Output the (X, Y) coordinate of the center of the cell containing the given text.  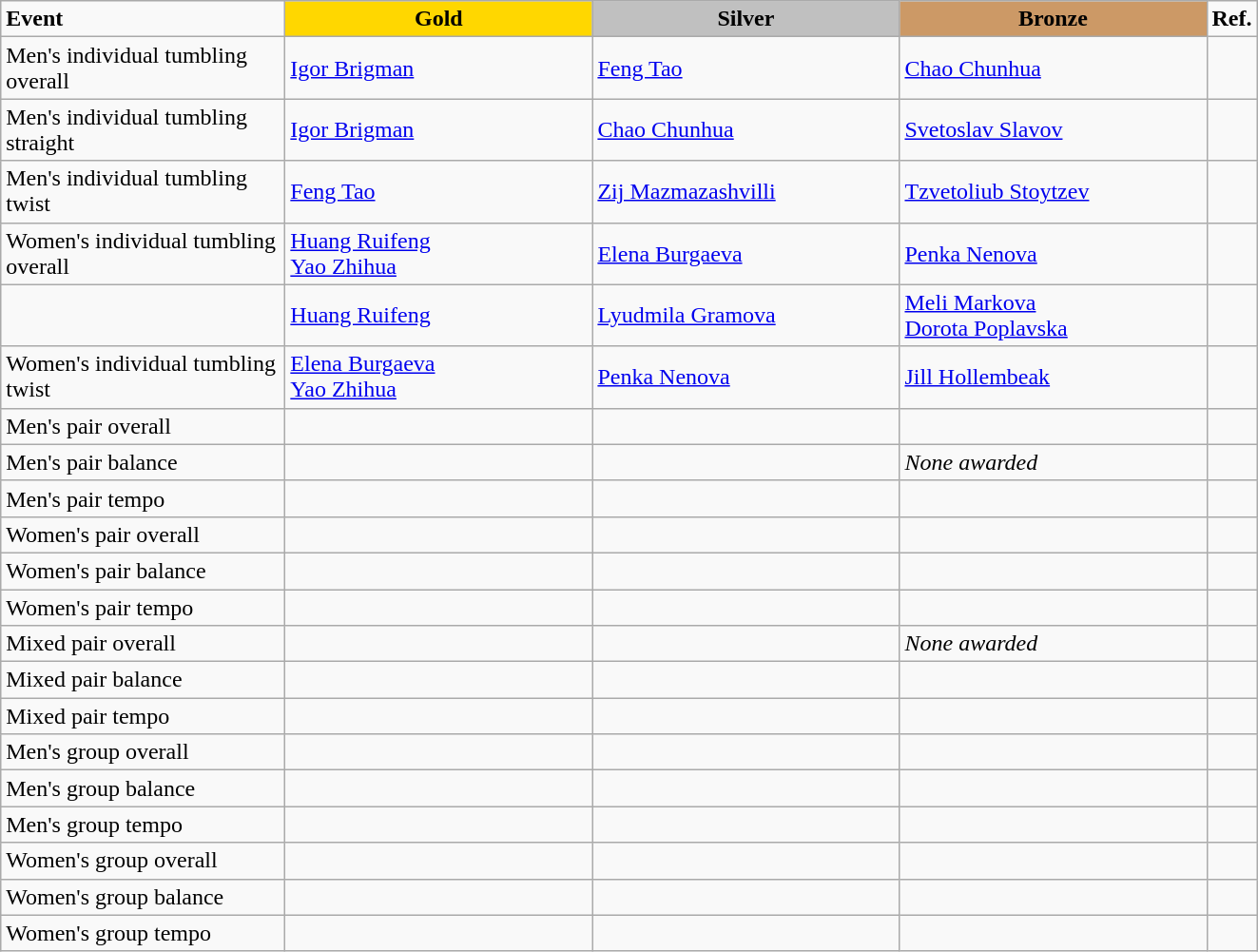
Tzvetoliub Stoytzev (1054, 192)
Women's pair overall (143, 534)
Mixed pair tempo (143, 716)
Mixed pair balance (143, 680)
Huang Ruifeng Yao Zhihua (439, 253)
Men's individual tumbling overall (143, 68)
Elena Burgaeva (745, 253)
Jill Hollembeak (1054, 377)
Svetoslav Slavov (1054, 129)
Men's pair overall (143, 426)
Women's individual tumbling twist (143, 377)
Men's group balance (143, 788)
Elena Burgaeva Yao Zhihua (439, 377)
Men's group overall (143, 752)
Zij Mazmazashvilli (745, 192)
Mixed pair overall (143, 644)
Women's individual tumbling overall (143, 253)
Event (143, 19)
Ref. (1232, 19)
Meli Markova Dorota Poplavska (1054, 316)
Women's group balance (143, 897)
Men's individual tumbling twist (143, 192)
Women's group overall (143, 861)
Women's group tempo (143, 933)
Silver (745, 19)
Men's individual tumbling straight (143, 129)
Men's pair balance (143, 462)
Huang Ruifeng (439, 316)
Men's pair tempo (143, 498)
Lyudmila Gramova (745, 316)
Women's pair tempo (143, 608)
Bronze (1054, 19)
Women's pair balance (143, 571)
Gold (439, 19)
Men's group tempo (143, 825)
